Detect which cell encompasses the target text, then output its (x, y) center coordinate. 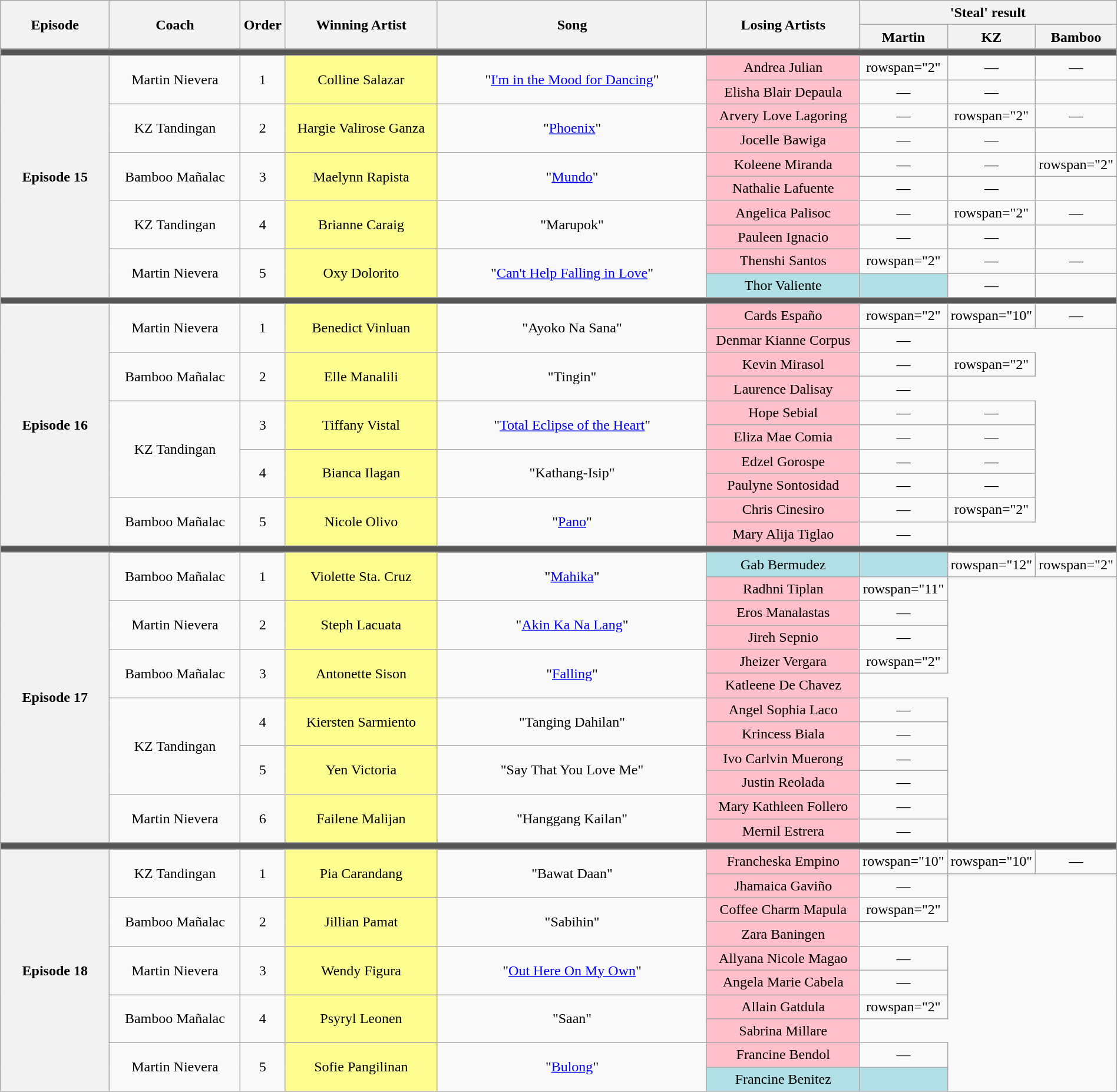
"Sabihin" (572, 922)
Angel Sophia Laco (784, 710)
Denmar Kianne Corpus (784, 341)
Elisha Blair Depaula (784, 92)
Francheska Empino (784, 862)
Bianca Ilagan (361, 473)
Coach (175, 25)
Koleene Miranda (784, 164)
Gab Bermudez (784, 565)
6 (263, 819)
Sofie Pangilinan (361, 1067)
Order (263, 25)
Song (572, 25)
"Hanggang Kailan" (572, 819)
"Saan" (572, 1019)
"Ayoko Na Sana" (572, 328)
Jocelle Bawiga (784, 140)
"I'm in the Mood for Dancing" (572, 80)
"Marupok" (572, 225)
Jillian Pamat (361, 922)
"Bulong" (572, 1067)
Pauleen Ignacio (784, 237)
"Mundo" (572, 176)
Martin (904, 37)
Radhni Tiplan (784, 588)
Episode 17 (55, 698)
Katleene De Chavez (784, 686)
Colline Salazar (361, 80)
Episode (55, 25)
Pia Carandang (361, 873)
Eliza Mae Comia (784, 437)
Tiffany Vistal (361, 425)
Zara Baningen (784, 933)
Antonette Sison (361, 674)
"Tingin" (572, 377)
Jheizer Vergara (784, 661)
Maelynn Rapista (361, 176)
Krincess Biala (784, 734)
rowspan="11" (904, 588)
Mernil Estrera (784, 831)
Nicole Olivo (361, 522)
Jireh Sepnio (784, 636)
"Total Eclipse of the Heart" (572, 425)
Hope Sebial (784, 413)
"Tanging Dahilan" (572, 722)
Angelica Palisoc (784, 212)
"Mahika" (572, 576)
Nathalie Lafuente (784, 189)
Edzel Gorospe (784, 461)
"Pano" (572, 522)
Jhamaica Gaviño (784, 885)
"Can't Help Falling in Love" (572, 273)
"Say That You Love Me" (572, 770)
Failene Malijan (361, 819)
Cards Españo (784, 316)
Justin Reolada (784, 783)
Violette Sta. Cruz (361, 576)
Paulyne Sontosidad (784, 486)
Thenshi Santos (784, 260)
Winning Artist (361, 25)
KZ (992, 37)
Psyryl Leonen (361, 1019)
Kiersten Sarmiento (361, 722)
Francine Bendol (784, 1055)
Arvery Love Lagoring (784, 116)
rowspan="12" (992, 565)
Oxy Dolorito (361, 273)
Steph Lacuata (361, 625)
"Akin Ka Na Lang" (572, 625)
"Falling" (572, 674)
Bamboo (1076, 37)
Benedict Vinluan (361, 328)
Mary Kathleen Follero (784, 806)
"Bawat Daan" (572, 873)
Episode 18 (55, 970)
Laurence Dalisay (784, 389)
Losing Artists (784, 25)
Chris Cinesiro (784, 509)
Coffee Charm Mapula (784, 910)
Elle Manalili (361, 377)
Episode 15 (55, 177)
Hargie Valirose Ganza (361, 128)
Angela Marie Cabela (784, 982)
Allyana Nicole Magao (784, 958)
Allain Gatdula (784, 1007)
Ivo Carlvin Muerong (784, 758)
Francine Benitez (784, 1080)
Thor Valiente (784, 285)
Mary Alija Tiglao (784, 534)
Yen Victoria (361, 770)
Wendy Figura (361, 970)
Kevin Mirasol (784, 364)
"Kathang-Isip" (572, 473)
Eros Manalastas (784, 613)
'Steal' result (989, 13)
Andrea Julian (784, 67)
Brianne Caraig (361, 225)
Episode 16 (55, 425)
"Phoenix" (572, 128)
"Out Here On My Own" (572, 970)
Sabrina Millare (784, 1031)
